Scan for the cell matching the given text and deliver its (x, y) coordinate at center. 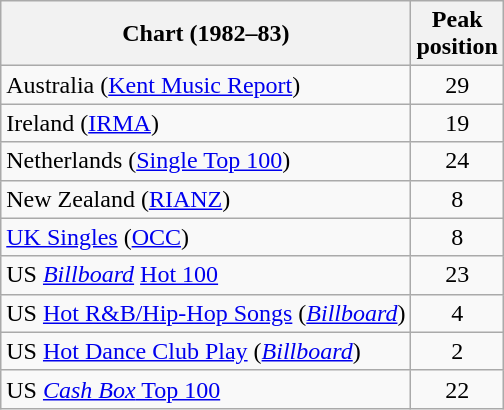
US Billboard Hot 100 (206, 275)
24 (457, 161)
19 (457, 123)
Peakposition (457, 34)
US Cash Box Top 100 (206, 389)
Netherlands (Single Top 100) (206, 161)
4 (457, 313)
UK Singles (OCC) (206, 237)
Chart (1982–83) (206, 34)
2 (457, 351)
New Zealand (RIANZ) (206, 199)
Australia (Kent Music Report) (206, 85)
Ireland (IRMA) (206, 123)
22 (457, 389)
US Hot Dance Club Play (Billboard) (206, 351)
US Hot R&B/Hip-Hop Songs (Billboard) (206, 313)
29 (457, 85)
23 (457, 275)
